Provide the (x, y) coordinate of the cell's center where the given text is located.  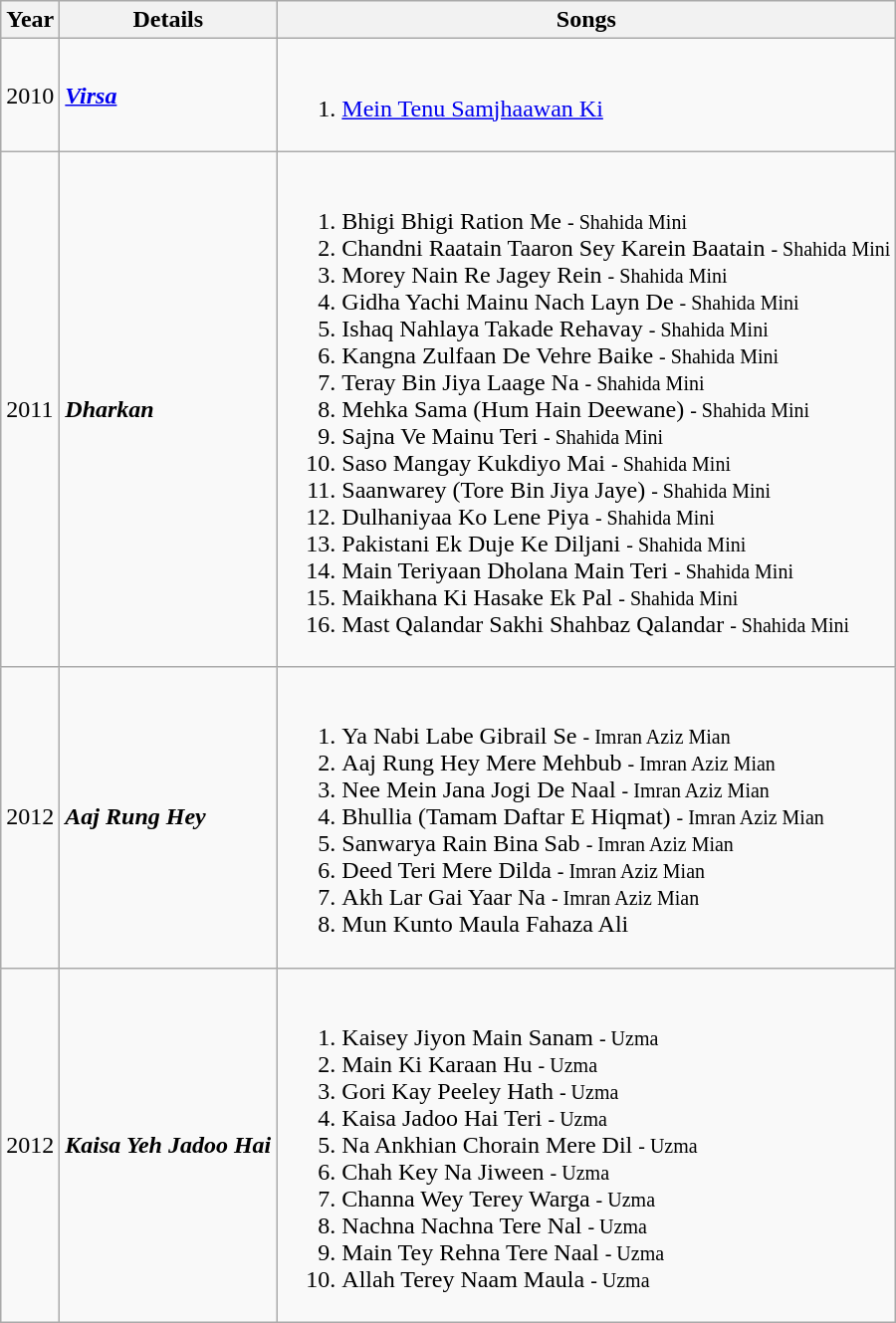
2011 (30, 409)
Mein Tenu Samjhaawan Ki (586, 96)
Kaisa Yeh Jadoo Hai (168, 1145)
Year (30, 20)
Virsa (168, 96)
Details (168, 20)
Aaj Rung Hey (168, 817)
Songs (586, 20)
2010 (30, 96)
Dharkan (168, 409)
